Identify which cell holds the provided text, then report its (X, Y) central coordinate. 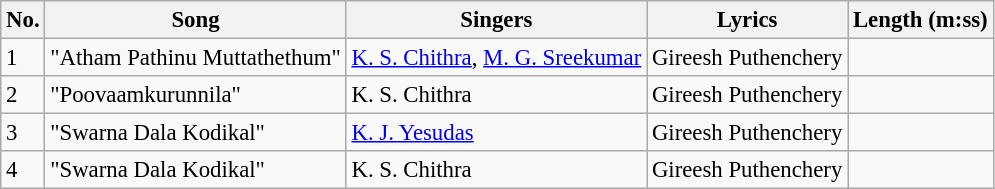
Singers (496, 20)
"Poovaamkurunnila" (196, 95)
4 (23, 170)
K. J. Yesudas (496, 133)
Lyrics (748, 20)
1 (23, 58)
3 (23, 133)
"Atham Pathinu Muttathethum" (196, 58)
Length (m:ss) (920, 20)
No. (23, 20)
K. S. Chithra, M. G. Sreekumar (496, 58)
2 (23, 95)
Song (196, 20)
